Pinpoint the cell where the given text exists, returning its [X, Y] midpoint coordinate. 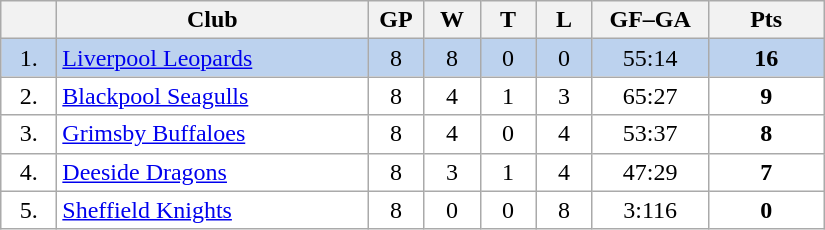
16 [766, 58]
4. [29, 172]
55:14 [650, 58]
T [508, 20]
53:37 [650, 134]
65:27 [650, 96]
9 [766, 96]
7 [766, 172]
Sheffield Knights [212, 210]
5. [29, 210]
W [452, 20]
Blackpool Seagulls [212, 96]
Liverpool Leopards [212, 58]
1. [29, 58]
GP [396, 20]
L [564, 20]
3:116 [650, 210]
Deeside Dragons [212, 172]
3. [29, 134]
Club [212, 20]
47:29 [650, 172]
2. [29, 96]
Pts [766, 20]
Grimsby Buffaloes [212, 134]
GF–GA [650, 20]
